Detect which cell encompasses the target text, then output its (X, Y) center coordinate. 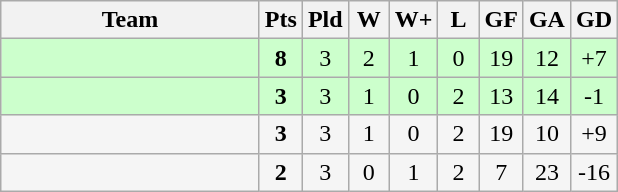
Pld (325, 20)
12 (546, 58)
8 (280, 58)
+7 (594, 58)
GD (594, 20)
7 (501, 172)
14 (546, 96)
W+ (414, 20)
GA (546, 20)
GF (501, 20)
Team (130, 20)
-1 (594, 96)
Pts (280, 20)
L (458, 20)
23 (546, 172)
10 (546, 134)
+9 (594, 134)
13 (501, 96)
-16 (594, 172)
W (368, 20)
